For the text-containing cell, return its midpoint in (X, Y) coordinate format. 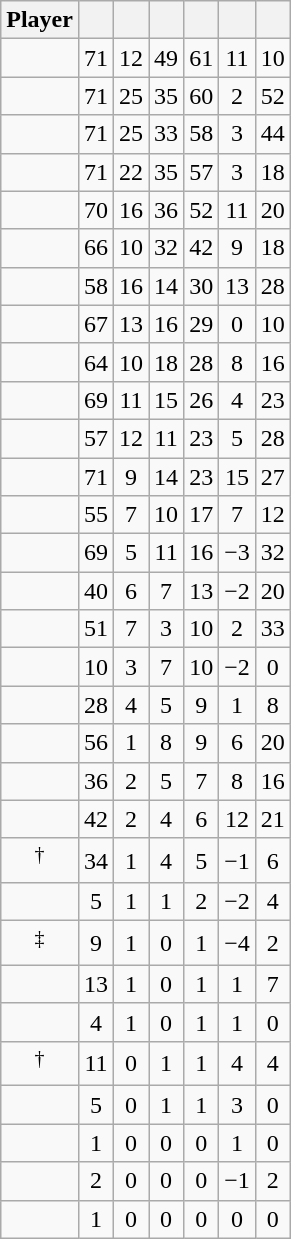
21 (272, 819)
70 (96, 210)
56 (96, 743)
67 (96, 324)
40 (96, 591)
27 (272, 477)
44 (272, 134)
‡ (40, 944)
−4 (238, 944)
51 (96, 629)
29 (202, 324)
61 (202, 58)
64 (96, 362)
30 (202, 286)
34 (96, 860)
49 (166, 58)
17 (202, 515)
60 (202, 96)
−3 (238, 553)
26 (202, 400)
22 (132, 172)
66 (96, 248)
Player (40, 20)
55 (96, 515)
